Return the [x, y] coordinate for the center point of the cell that contains the specified text.  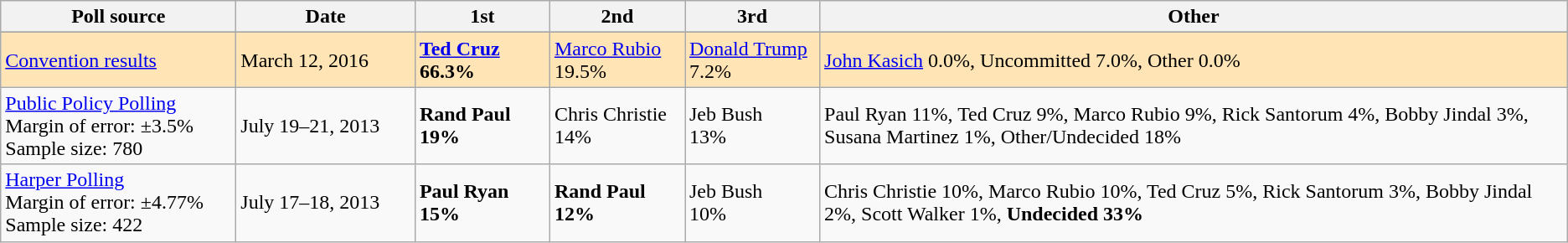
Poll source [119, 17]
Other [1194, 17]
Public Policy PollingMargin of error: ±3.5% Sample size: 780 [119, 126]
Convention results [119, 60]
July 19–21, 2013 [326, 126]
March 12, 2016 [326, 60]
Rand Paul19% [482, 126]
Harper PollingMargin of error: ±4.77% Sample size: 422 [119, 203]
3rd [752, 17]
Donald Trump7.2% [752, 60]
Chris Christie 10%, Marco Rubio 10%, Ted Cruz 5%, Rick Santorum 3%, Bobby Jindal 2%, Scott Walker 1%, Undecided 33% [1194, 203]
July 17–18, 2013 [326, 203]
Paul Ryan15% [482, 203]
Jeb Bush13% [752, 126]
1st [482, 17]
Jeb Bush10% [752, 203]
Marco Rubio19.5% [616, 60]
Paul Ryan 11%, Ted Cruz 9%, Marco Rubio 9%, Rick Santorum 4%, Bobby Jindal 3%, Susana Martinez 1%, Other/Undecided 18% [1194, 126]
Date [326, 17]
Chris Christie14% [616, 126]
John Kasich 0.0%, Uncommitted 7.0%, Other 0.0% [1194, 60]
2nd [616, 17]
Rand Paul12% [616, 203]
Ted Cruz66.3% [482, 60]
